Identify which cell holds the provided text, then report its (X, Y) central coordinate. 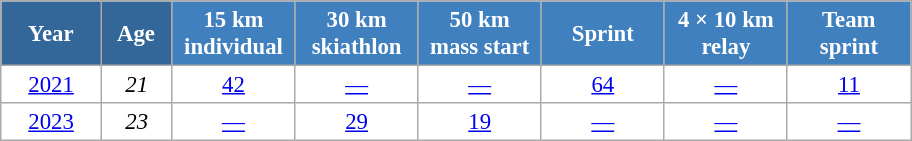
Year (52, 34)
2021 (52, 85)
Sprint (602, 34)
15 km individual (234, 34)
19 (480, 122)
Team sprint (848, 34)
50 km mass start (480, 34)
11 (848, 85)
2023 (52, 122)
4 × 10 km relay (726, 34)
30 km skiathlon (356, 34)
29 (356, 122)
42 (234, 85)
64 (602, 85)
21 (136, 85)
Age (136, 34)
23 (136, 122)
